Capture the cell that displays the provided text and extract its (X, Y) central coordinate. 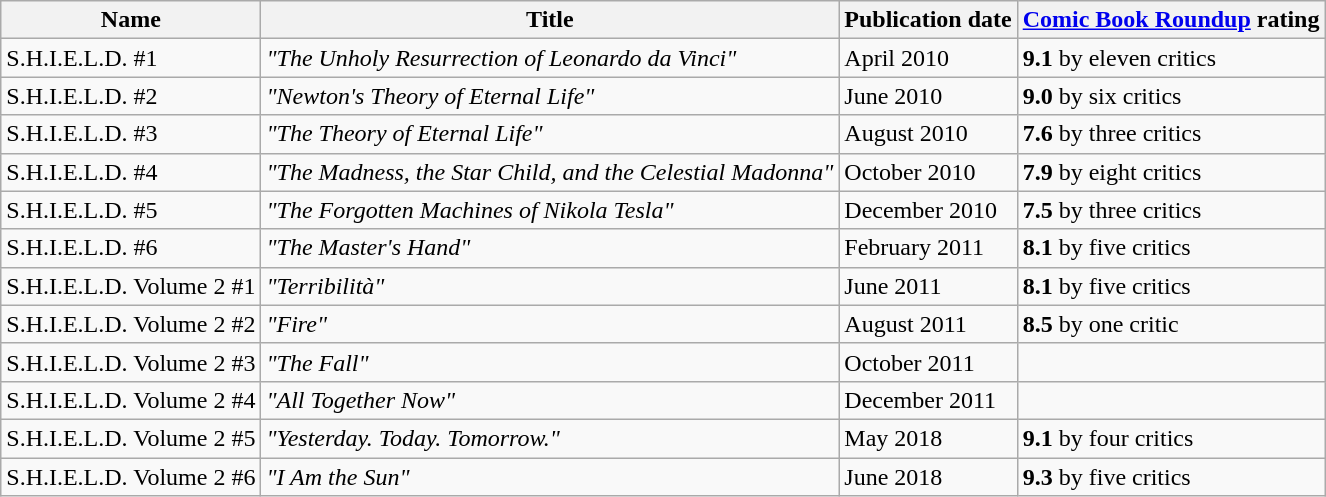
December 2011 (928, 400)
August 2011 (928, 324)
Name (131, 20)
S.H.I.E.L.D. #3 (131, 134)
S.H.I.E.L.D. #5 (131, 210)
October 2010 (928, 172)
February 2011 (928, 248)
"The Madness, the Star Child, and the Celestial Madonna" (550, 172)
S.H.I.E.L.D. #4 (131, 172)
June 2010 (928, 96)
"Fire" (550, 324)
"Yesterday. Today. Tomorrow." (550, 438)
7.5 by three critics (1171, 210)
7.6 by three critics (1171, 134)
S.H.I.E.L.D. Volume 2 #1 (131, 286)
9.3 by five critics (1171, 477)
June 2018 (928, 477)
December 2010 (928, 210)
May 2018 (928, 438)
7.9 by eight critics (1171, 172)
"The Unholy Resurrection of Leonardo da Vinci" (550, 58)
"Newton's Theory of Eternal Life" (550, 96)
October 2011 (928, 362)
Comic Book Roundup rating (1171, 20)
9.0 by six critics (1171, 96)
"The Theory of Eternal Life" (550, 134)
"The Master's Hand" (550, 248)
"The Forgotten Machines of Nikola Tesla" (550, 210)
June 2011 (928, 286)
"Terribilità" (550, 286)
9.1 by eleven critics (1171, 58)
S.H.I.E.L.D. Volume 2 #5 (131, 438)
"I Am the Sun" (550, 477)
S.H.I.E.L.D. Volume 2 #2 (131, 324)
9.1 by four critics (1171, 438)
S.H.I.E.L.D. Volume 2 #3 (131, 362)
August 2010 (928, 134)
S.H.I.E.L.D. #2 (131, 96)
April 2010 (928, 58)
S.H.I.E.L.D. #1 (131, 58)
S.H.I.E.L.D. Volume 2 #6 (131, 477)
S.H.I.E.L.D. #6 (131, 248)
S.H.I.E.L.D. Volume 2 #4 (131, 400)
"All Together Now" (550, 400)
"The Fall" (550, 362)
Title (550, 20)
8.5 by one critic (1171, 324)
Publication date (928, 20)
